Extract the (X, Y) coordinate from the center of the cell holding the provided text.  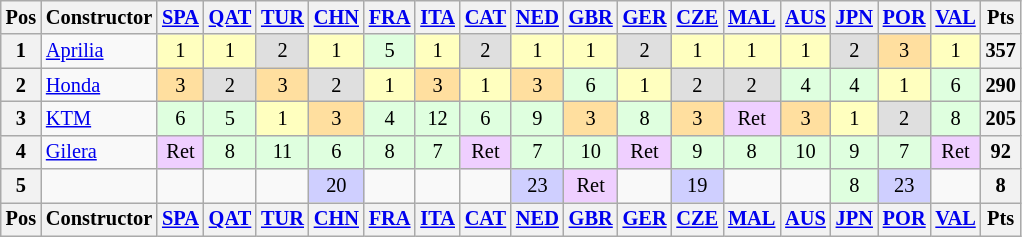
92 (1001, 152)
KTM (99, 118)
12 (437, 118)
Gilera (99, 152)
19 (697, 186)
357 (1001, 51)
11 (282, 152)
20 (336, 186)
Honda (99, 85)
290 (1001, 85)
205 (1001, 118)
Aprilia (99, 51)
